Identify which cell holds the provided text, then report its [X, Y] central coordinate. 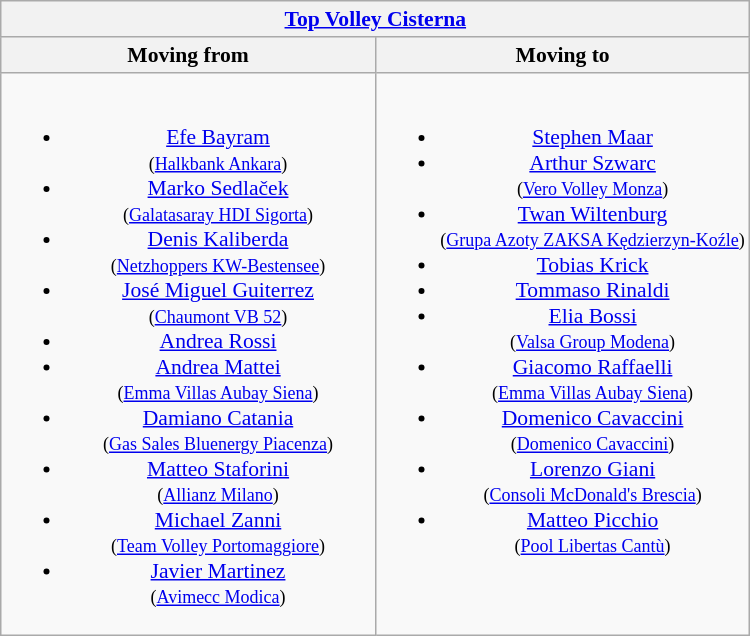
Moving from [188, 55]
Top Volley Cisterna [376, 19]
Moving to [562, 55]
